Search for the cell housing the specified text and yield its (x, y) center coordinate. 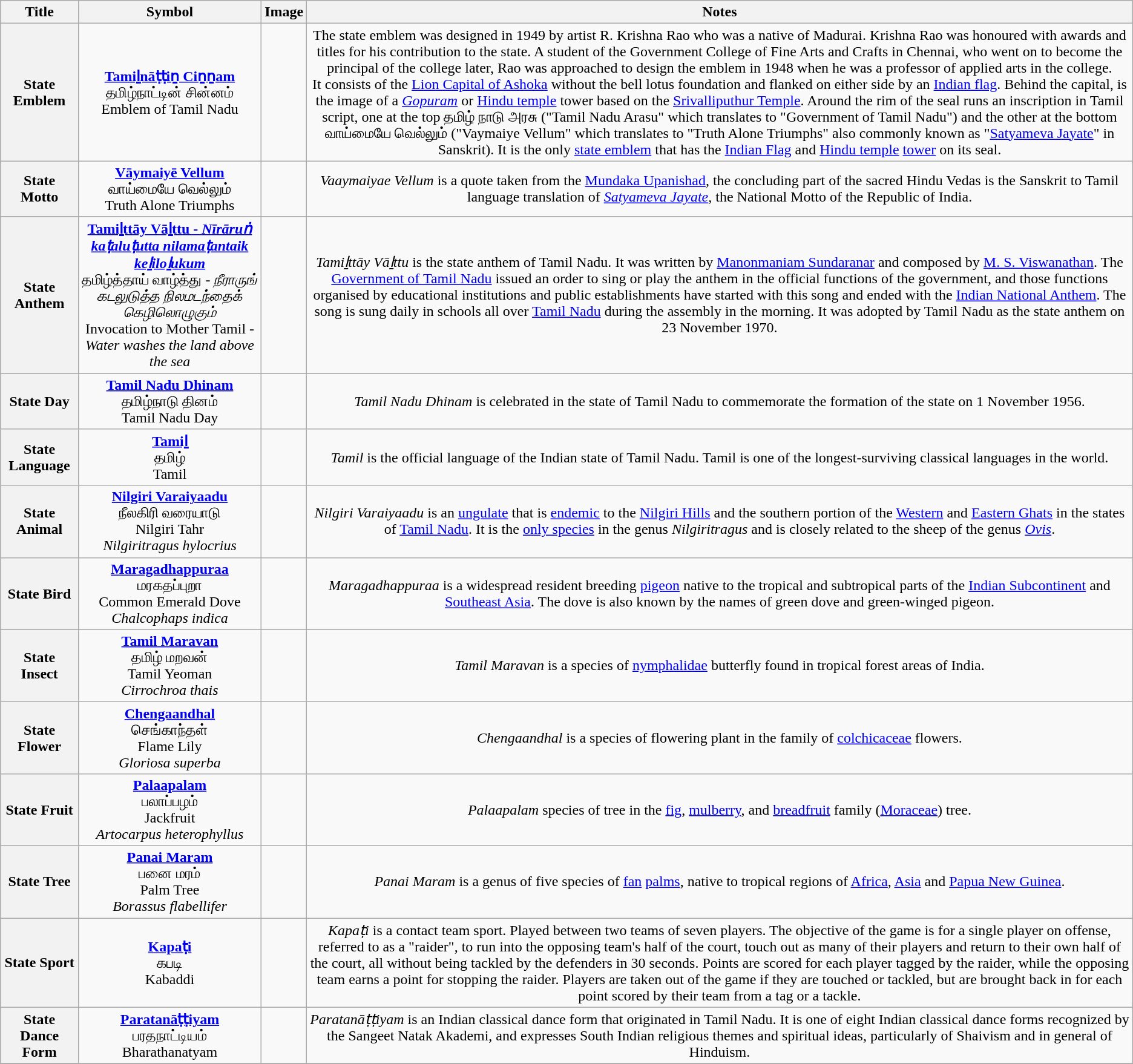
State Dance Form (40, 1036)
Notes (720, 12)
Vāymaiyē Vellumவாய்மையே வெல்லும்Truth Alone Triumphs (169, 189)
State Sport (40, 962)
Tamil is the official language of the Indian state of Tamil Nadu. Tamil is one of the longest-surviving classical languages in the world. (720, 458)
State Day (40, 401)
Tamil Nadu Dhinamதமிழ்நாடு தினம்Tamil Nadu Day (169, 401)
Panai Maramபனை மரம்Palm TreeBorassus flabellifer (169, 881)
State Tree (40, 881)
Title (40, 12)
Nilgiri Varaiyaaduநீலகிரி வரையாடுNilgiri TahrNilgiritragus hylocrius (169, 522)
Palaapalamபலாப்பழம்JackfruitArtocarpus heterophyllus (169, 810)
State Anthem (40, 295)
Chengaandhal is a species of flowering plant in the family of colchicaceae flowers. (720, 737)
State Language (40, 458)
Chengaandhalசெங்காந்தள்Flame LilyGloriosa superba (169, 737)
Tamiḻதமிழ்Tamil (169, 458)
State Insect (40, 666)
State Fruit (40, 810)
Maragadhappuraaமரகதப்புறாCommon Emerald DoveChalcophaps indica (169, 593)
Symbol (169, 12)
State Motto (40, 189)
Panai Maram is a genus of five species of fan palms, native to tropical regions of Africa, Asia and Papua New Guinea. (720, 881)
Tamil Maravan is a species of nymphalidae butterfly found in tropical forest areas of India. (720, 666)
Tamiḻnāṭṭiṉ Ciṉṉamதமிழ்நாட்டின் சின்னம்Emblem of Tamil Nadu (169, 92)
Paratanāṭṭiyamபரதநாட்டியம்Bharathanatyam (169, 1036)
KapaṭiகபடிKabaddi (169, 962)
State Flower (40, 737)
Tamil Nadu Dhinam is celebrated in the state of Tamil Nadu to commemorate the formation of the state on 1 November 1956. (720, 401)
Tamil Maravanதமிழ் மறவன்Tamil YeomanCirrochroa thais (169, 666)
Palaapalam species of tree in the fig, mulberry, and breadfruit family (Moraceae) tree. (720, 810)
State Emblem (40, 92)
State Animal (40, 522)
State Bird (40, 593)
Image (284, 12)
